For the text-containing cell, return its midpoint in [X, Y] coordinate format. 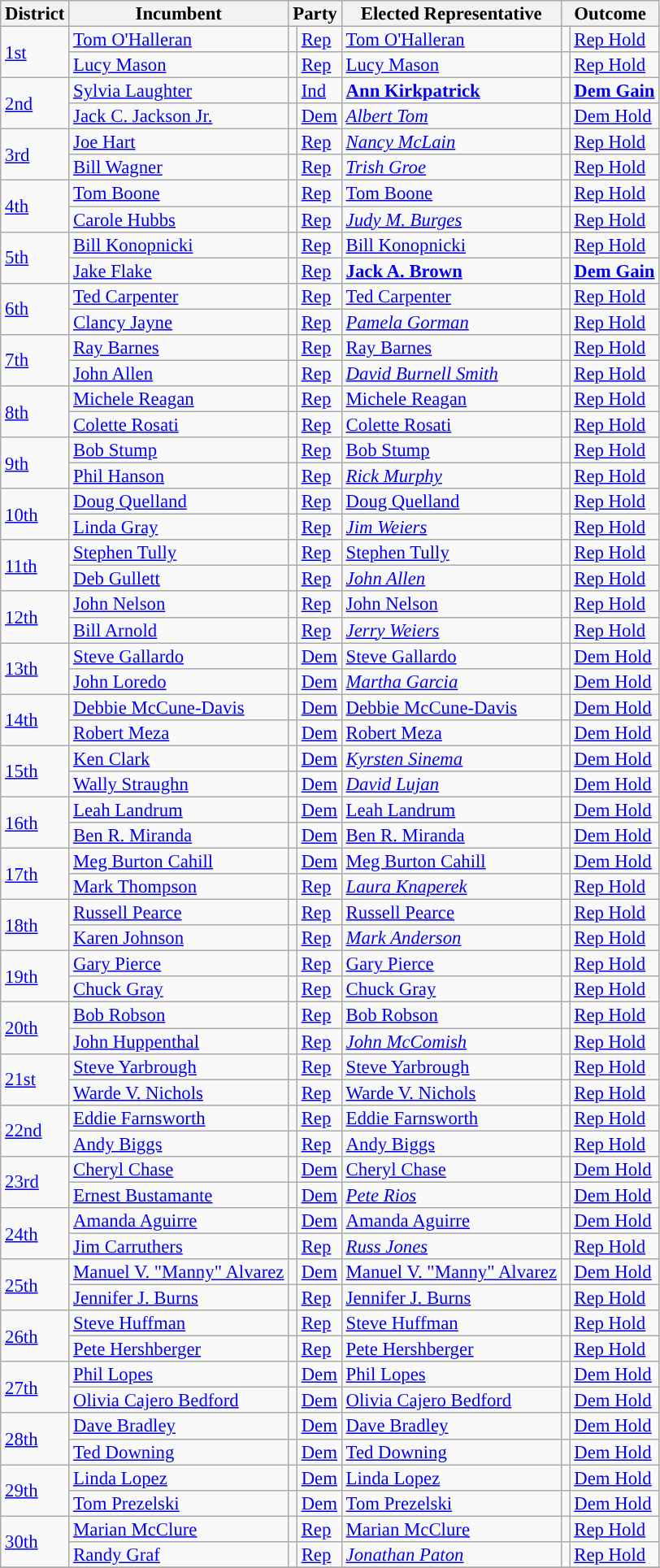
24th [35, 1234]
Wally Straughn [179, 784]
District [35, 14]
Party [315, 14]
Randy Graf [179, 1555]
22nd [35, 1130]
Ann Kirkpatrick [451, 91]
26th [35, 1336]
21st [35, 1079]
Jake Flake [179, 271]
9th [35, 463]
25th [35, 1284]
Kyrsten Sinema [451, 758]
10th [35, 514]
Mark Anderson [451, 938]
Judy M. Burges [451, 219]
Jim Weiers [451, 528]
13th [35, 668]
Trish Groe [451, 167]
15th [35, 771]
23rd [35, 1182]
27th [35, 1387]
19th [35, 977]
5th [35, 257]
Ernest Bustamante [179, 1195]
Jack A. Brown [451, 271]
Karen Johnson [179, 938]
18th [35, 925]
Bill Wagner [179, 167]
John Loredo [179, 681]
Deb Gullett [179, 579]
Phil Hanson [179, 476]
Mark Thompson [179, 887]
John McComish [451, 1041]
7th [35, 361]
Pete Rios [451, 1195]
Outcome [610, 14]
16th [35, 823]
Bill Arnold [179, 630]
8th [35, 411]
17th [35, 875]
1st [35, 52]
Russ Jones [451, 1246]
29th [35, 1491]
Jerry Weiers [451, 630]
Jack C. Jackson Jr. [179, 116]
14th [35, 720]
Ind [319, 91]
Elected Representative [451, 14]
30th [35, 1541]
Martha Garcia [451, 681]
Pamela Gorman [451, 322]
Albert Tom [451, 116]
David Lujan [451, 784]
Clancy Jayne [179, 322]
Ken Clark [179, 758]
Rick Murphy [451, 476]
Sylvia Laughter [179, 91]
David Burnell Smith [451, 373]
Jim Carruthers [179, 1246]
2nd [35, 104]
12th [35, 618]
20th [35, 1027]
Carole Hubbs [179, 219]
3rd [35, 154]
6th [35, 309]
Joe Hart [179, 142]
Incumbent [179, 14]
28th [35, 1439]
John Huppenthal [179, 1041]
Jonathan Paton [451, 1555]
4th [35, 206]
Linda Gray [179, 528]
Laura Knaperek [451, 887]
11th [35, 566]
Nancy McLain [451, 142]
